Capture the cell that displays the provided text and extract its [x, y] central coordinate. 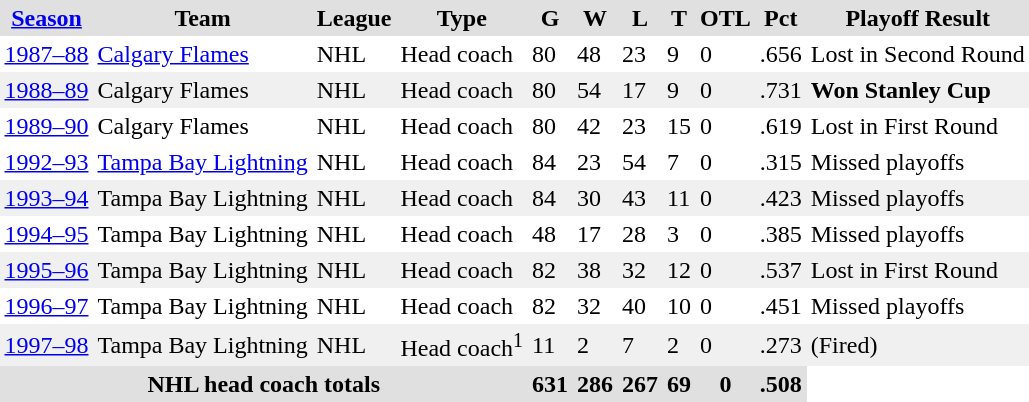
28 [640, 234]
69 [680, 384]
Season [46, 18]
G [550, 18]
Lost in Second Round [918, 54]
W [596, 18]
NHL head coach totals [264, 384]
Team [202, 18]
.385 [780, 234]
.619 [780, 126]
.508 [780, 384]
1997–98 [46, 345]
3 [680, 234]
.451 [780, 306]
.423 [780, 198]
631 [550, 384]
League [354, 18]
.656 [780, 54]
1996–97 [46, 306]
10 [680, 306]
Type [462, 18]
43 [640, 198]
1989–90 [46, 126]
12 [680, 270]
1994–95 [46, 234]
1988–89 [46, 90]
1987–88 [46, 54]
Head coach1 [462, 345]
1992–93 [46, 162]
15 [680, 126]
T [680, 18]
38 [596, 270]
.273 [780, 345]
Won Stanley Cup [918, 90]
(Fired) [918, 345]
42 [596, 126]
OTL [726, 18]
Playoff Result [918, 18]
.731 [780, 90]
1993–94 [46, 198]
267 [640, 384]
286 [596, 384]
.537 [780, 270]
L [640, 18]
1995–96 [46, 270]
30 [596, 198]
.315 [780, 162]
Pct [780, 18]
40 [640, 306]
